Return the (x, y) coordinate for the center point of the cell that contains the specified text.  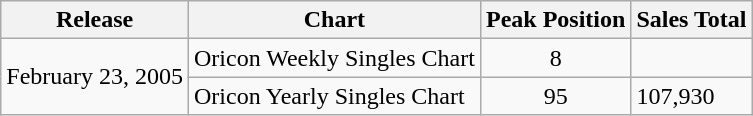
Sales Total (692, 20)
Peak Position (555, 20)
Chart (334, 20)
Oricon Weekly Singles Chart (334, 58)
107,930 (692, 96)
95 (555, 96)
Release (95, 20)
8 (555, 58)
Oricon Yearly Singles Chart (334, 96)
February 23, 2005 (95, 77)
